Extract the [x, y] coordinate from the center of the cell holding the provided text.  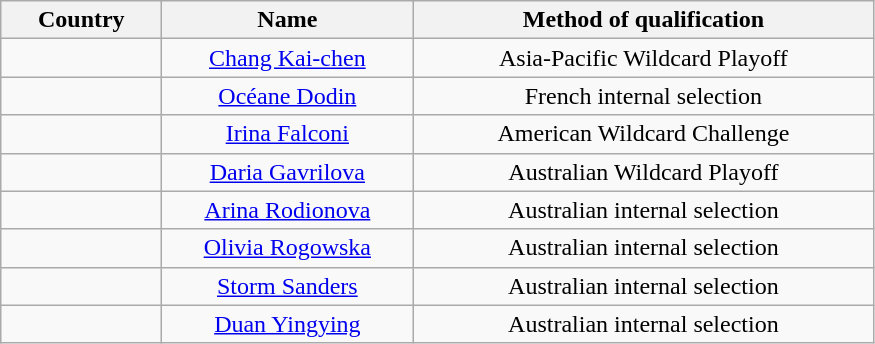
Name [288, 20]
American Wildcard Challenge [644, 134]
Country [82, 20]
Asia-Pacific Wildcard Playoff [644, 58]
Océane Dodin [288, 96]
Arina Rodionova [288, 210]
Duan Yingying [288, 324]
Chang Kai-chen [288, 58]
Storm Sanders [288, 286]
Irina Falconi [288, 134]
Olivia Rogowska [288, 248]
Australian Wildcard Playoff [644, 172]
Daria Gavrilova [288, 172]
Method of qualification [644, 20]
French internal selection [644, 96]
